Output the [X, Y] coordinate of the center of the cell containing the given text.  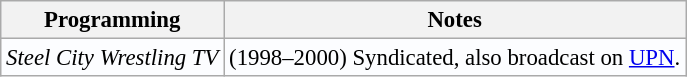
Steel City Wrestling TV [112, 58]
Programming [112, 20]
Notes [455, 20]
(1998–2000) Syndicated, also broadcast on UPN. [455, 58]
